Locate the cell with the specified text and output its [x, y] center coordinate. 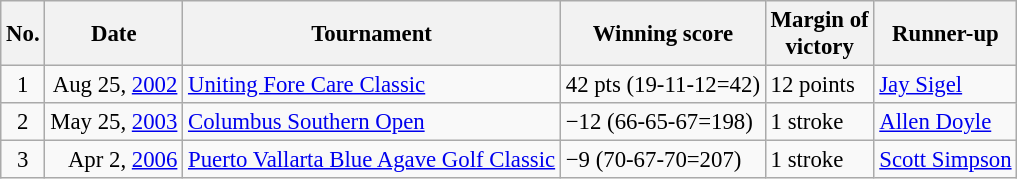
1 [23, 85]
−12 (66-65-67=198) [662, 122]
Aug 25, 2002 [114, 85]
No. [23, 34]
Margin ofvictory [820, 34]
3 [23, 160]
Scott Simpson [946, 160]
Winning score [662, 34]
12 points [820, 85]
Jay Sigel [946, 85]
42 pts (19-11-12=42) [662, 85]
May 25, 2003 [114, 122]
Uniting Fore Care Classic [372, 85]
Puerto Vallarta Blue Agave Golf Classic [372, 160]
Apr 2, 2006 [114, 160]
Runner-up [946, 34]
Allen Doyle [946, 122]
−9 (70-67-70=207) [662, 160]
Date [114, 34]
Tournament [372, 34]
2 [23, 122]
Columbus Southern Open [372, 122]
